Identify which cell holds the provided text, then report its [X, Y] central coordinate. 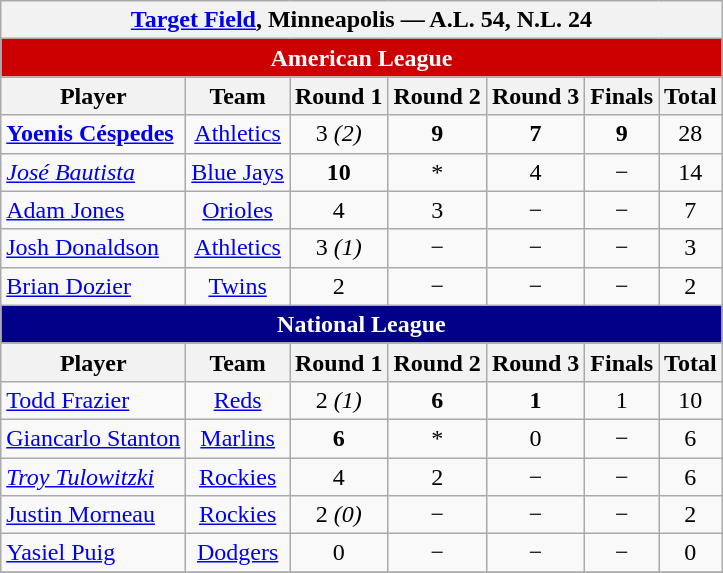
Blue Jays [238, 172]
14 [691, 172]
Giancarlo Stanton [94, 438]
Brian Dozier [94, 286]
Dodgers [238, 553]
Yoenis Céspedes [94, 134]
Adam Jones [94, 210]
Target Field, Minneapolis — A.L. 54, N.L. 24 [362, 20]
Reds [238, 400]
José Bautista [94, 172]
American League [362, 58]
Todd Frazier [94, 400]
Orioles [238, 210]
National League [362, 324]
2 (1) [339, 400]
Justin Morneau [94, 515]
2 (0) [339, 515]
3 (1) [339, 248]
Marlins [238, 438]
28 [691, 134]
Troy Tulowitzki [94, 477]
Yasiel Puig [94, 553]
Twins [238, 286]
Josh Donaldson [94, 248]
3 (2) [339, 134]
